Find where the given text appears and provide that cell's center as (X, Y) coordinate. 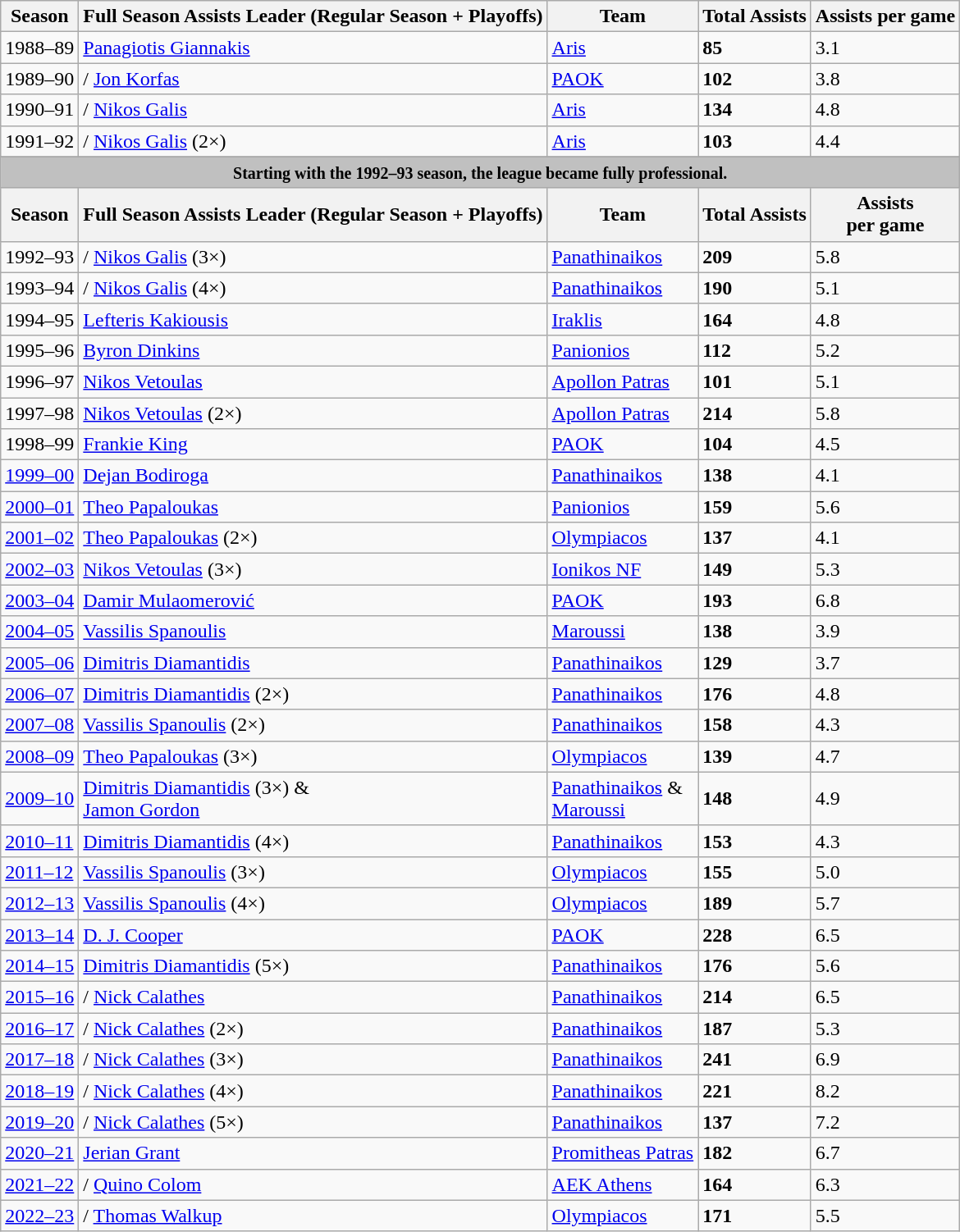
2008–09 (39, 756)
Theo Papaloukas (3×) (313, 756)
3.8 (885, 79)
/ Nick Calathes (2×) (313, 1029)
/ Quino Colom (313, 1184)
D. J. Cooper (313, 934)
Nikos Vetoulas (313, 381)
2007–08 (39, 725)
Assistsper game (885, 215)
112 (755, 350)
1998–99 (39, 445)
7.2 (885, 1122)
2002–03 (39, 569)
139 (755, 756)
5.0 (885, 872)
129 (755, 663)
159 (755, 507)
Dimitris Diamantidis (313, 663)
Promitheas Patras (623, 1153)
1988–89 (39, 48)
2006–07 (39, 694)
182 (755, 1153)
2020–21 (39, 1153)
1994–95 (39, 319)
/ Nikos Galis (3×) (313, 257)
104 (755, 445)
4.7 (885, 756)
/ Nick Calathes (5×) (313, 1122)
Frankie King (313, 445)
5.5 (885, 1216)
1992–93 (39, 257)
3.7 (885, 663)
193 (755, 600)
2019–20 (39, 1122)
Nikos Vetoulas (2×) (313, 413)
6.9 (885, 1060)
209 (755, 257)
Iraklis (623, 319)
2012–13 (39, 903)
5.2 (885, 350)
Dejan Bodiroga (313, 476)
Nikos Vetoulas (3×) (313, 569)
/ Nikos Galis (313, 110)
2016–17 (39, 1029)
1999–00 (39, 476)
Vassilis Spanoulis (4×) (313, 903)
158 (755, 725)
2013–14 (39, 934)
Lefteris Kakiousis (313, 319)
6.8 (885, 600)
2001–02 (39, 538)
241 (755, 1060)
Starting with the 1992–93 season, the league became fully professional. (481, 172)
2017–18 (39, 1060)
6.7 (885, 1153)
Panagiotis Giannakis (313, 48)
1991–92 (39, 141)
Theo Papaloukas (313, 507)
Vassilis Spanoulis (313, 632)
Assists per game (885, 16)
2009–10 (39, 799)
Maroussi (623, 632)
/ Nikos Galis (2×) (313, 141)
/ Nick Calathes (4×) (313, 1091)
Vassilis Spanoulis (3×) (313, 872)
2018–19 (39, 1091)
/ Nick Calathes (3×) (313, 1060)
3.9 (885, 632)
221 (755, 1091)
2011–12 (39, 872)
/ Nikos Galis (4×) (313, 288)
/ Nick Calathes (313, 997)
Theo Papaloukas (2×) (313, 538)
4.4 (885, 141)
Jerian Grant (313, 1153)
/ Thomas Walkup (313, 1216)
2014–15 (39, 966)
2004–05 (39, 632)
Vassilis Spanoulis (2×) (313, 725)
171 (755, 1216)
AEK Athens (623, 1184)
Dimitris Diamantidis (2×) (313, 694)
101 (755, 381)
5.7 (885, 903)
2022–23 (39, 1216)
190 (755, 288)
6.3 (885, 1184)
1989–90 (39, 79)
187 (755, 1029)
8.2 (885, 1091)
149 (755, 569)
Ionikos NF (623, 569)
/ Jon Korfas (313, 79)
Byron Dinkins (313, 350)
Dimitris Diamantidis (3×) & Jamon Gordon (313, 799)
2015–16 (39, 997)
2003–04 (39, 600)
103 (755, 141)
3.1 (885, 48)
1996–97 (39, 381)
134 (755, 110)
155 (755, 872)
Dimitris Diamantidis (4×) (313, 841)
Panathinaikos & Maroussi (623, 799)
153 (755, 841)
Dimitris Diamantidis (5×) (313, 966)
1995–96 (39, 350)
85 (755, 48)
4.5 (885, 445)
102 (755, 79)
189 (755, 903)
2010–11 (39, 841)
1990–91 (39, 110)
2005–06 (39, 663)
4.9 (885, 799)
1993–94 (39, 288)
1997–98 (39, 413)
2000–01 (39, 507)
228 (755, 934)
148 (755, 799)
2021–22 (39, 1184)
Damir Mulaomerović (313, 600)
